Capture the cell that displays the provided text and extract its [x, y] central coordinate. 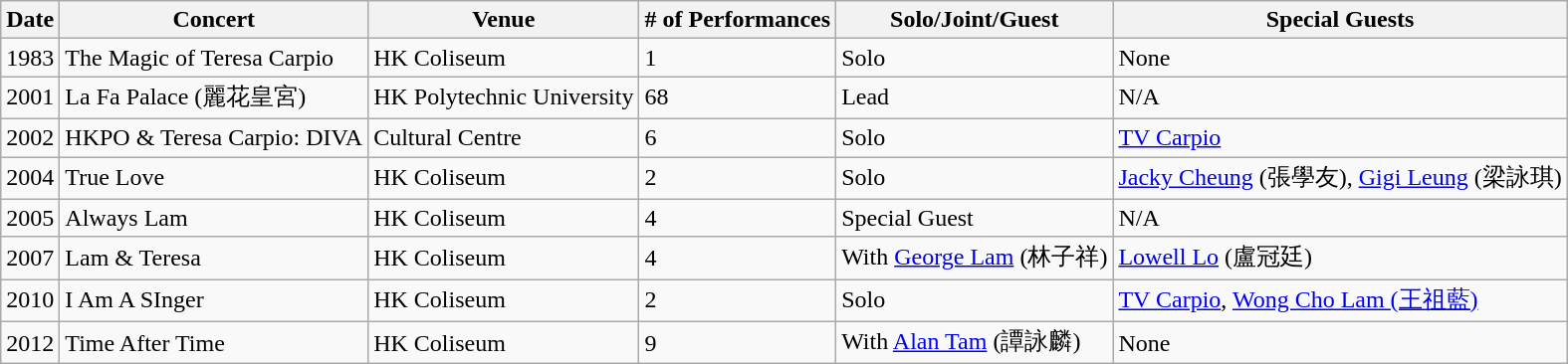
With George Lam (林子祥) [975, 259]
Solo/Joint/Guest [975, 20]
2004 [30, 179]
HKPO & Teresa Carpio: DIVA [214, 137]
68 [738, 97]
2007 [30, 259]
HK Polytechnic University [504, 97]
Venue [504, 20]
I Am A SInger [214, 300]
6 [738, 137]
2002 [30, 137]
Lowell Lo (盧冠廷) [1340, 259]
Lam & Teresa [214, 259]
Special Guests [1340, 20]
La Fa Palace (麗花皇宮) [214, 97]
Always Lam [214, 218]
TV Carpio [1340, 137]
Jacky Cheung (張學友), Gigi Leung (梁詠琪) [1340, 179]
Concert [214, 20]
2010 [30, 300]
# of Performances [738, 20]
Cultural Centre [504, 137]
Date [30, 20]
2012 [30, 342]
1983 [30, 58]
1 [738, 58]
9 [738, 342]
TV Carpio, Wong Cho Lam (王祖藍) [1340, 300]
Special Guest [975, 218]
2001 [30, 97]
With Alan Tam (譚詠麟) [975, 342]
2005 [30, 218]
Time After Time [214, 342]
Lead [975, 97]
True Love [214, 179]
The Magic of Teresa Carpio [214, 58]
